Output the [x, y] coordinate of the center of the cell containing the given text.  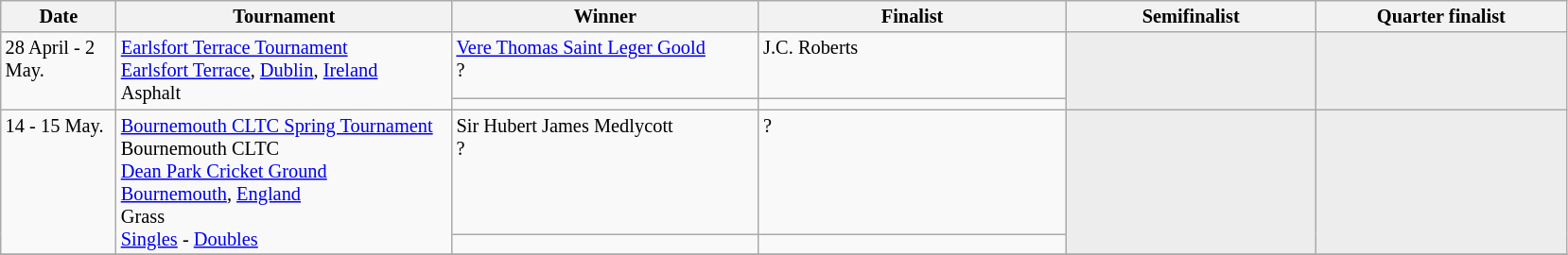
14 - 15 May. [59, 182]
Winner [605, 16]
Earlsfort Terrace TournamentEarlsfort Terrace, Dublin, IrelandAsphalt [284, 71]
Finalist [912, 16]
28 April - 2 May. [59, 71]
? [912, 172]
J.C. Roberts [912, 65]
Tournament [284, 16]
Quarter finalist [1441, 16]
Sir Hubert James Medlycott ? [605, 172]
Date [59, 16]
Bournemouth CLTC Spring TournamentBournemouth CLTCDean Park Cricket GroundBournemouth, EnglandGrassSingles - Doubles [284, 182]
Vere Thomas Saint Leger Goold? [605, 65]
Semifinalist [1192, 16]
